Return the (x, y) coordinate for the center point of the cell that contains the specified text.  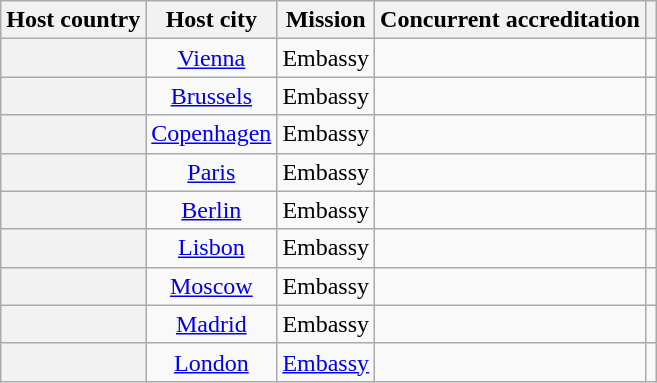
Mission (326, 20)
Copenhagen (212, 134)
Host city (212, 20)
Concurrent accreditation (510, 20)
Brussels (212, 96)
Berlin (212, 210)
Host country (74, 20)
Lisbon (212, 248)
Moscow (212, 286)
Madrid (212, 324)
London (212, 362)
Paris (212, 172)
Vienna (212, 58)
